Pinpoint the cell where the given text exists, returning its [x, y] midpoint coordinate. 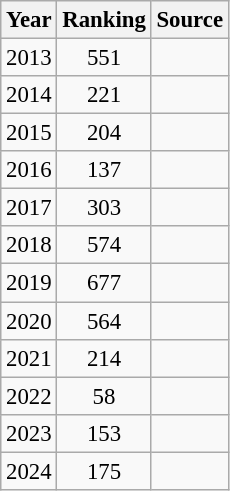
551 [104, 58]
214 [104, 358]
137 [104, 170]
2016 [29, 170]
677 [104, 283]
221 [104, 95]
153 [104, 433]
2020 [29, 321]
Source [190, 20]
2021 [29, 358]
574 [104, 245]
2024 [29, 471]
2013 [29, 58]
2015 [29, 133]
303 [104, 208]
564 [104, 321]
58 [104, 396]
2019 [29, 283]
2018 [29, 245]
2017 [29, 208]
2023 [29, 433]
175 [104, 471]
Ranking [104, 20]
204 [104, 133]
2014 [29, 95]
2022 [29, 396]
Year [29, 20]
